Find where the given text appears and provide that cell's center as [X, Y] coordinate. 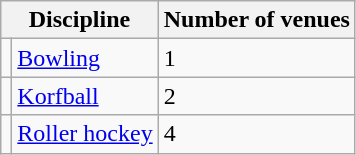
2 [256, 96]
1 [256, 58]
Roller hockey [85, 134]
Number of venues [256, 20]
Bowling [85, 58]
Discipline [80, 20]
4 [256, 134]
Korfball [85, 96]
